Identify which cell holds the provided text, then report its (x, y) central coordinate. 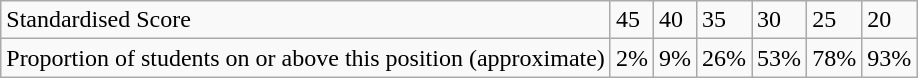
45 (632, 20)
30 (780, 20)
9% (674, 58)
26% (724, 58)
40 (674, 20)
20 (890, 20)
53% (780, 58)
35 (724, 20)
Standardised Score (306, 20)
78% (834, 58)
Proportion of students on or above this position (approximate) (306, 58)
93% (890, 58)
25 (834, 20)
2% (632, 58)
